Scan for the cell matching the given text and deliver its (X, Y) coordinate at center. 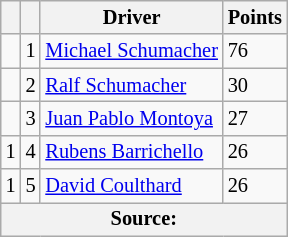
Source: (144, 219)
Juan Pablo Montoya (131, 118)
27 (255, 118)
Points (255, 17)
3 (31, 118)
Rubens Barrichello (131, 152)
Driver (131, 17)
David Coulthard (131, 186)
30 (255, 85)
Ralf Schumacher (131, 85)
2 (31, 85)
76 (255, 51)
5 (31, 186)
Michael Schumacher (131, 51)
4 (31, 152)
